Identify which cell holds the provided text, then report its [X, Y] central coordinate. 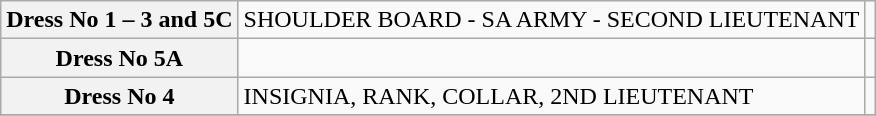
Dress No 1 – 3 and 5C [120, 20]
INSIGNIA, RANK, COLLAR, 2ND LIEUTENANT [552, 96]
SHOULDER BOARD - SA ARMY - SECOND LIEUTENANT [552, 20]
Dress No 4 [120, 96]
Dress No 5A [120, 58]
